Determine the (x, y) coordinate at the center of the cell enclosing the given text.  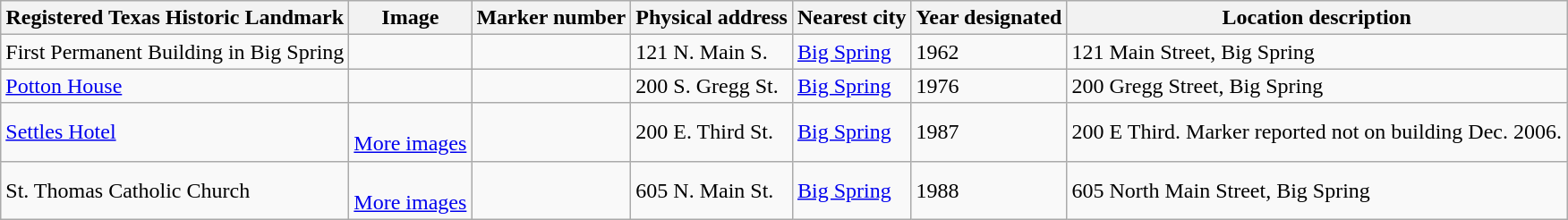
Settles Hotel (175, 132)
Year designated (989, 18)
Potton House (175, 86)
Marker number (551, 18)
605 North Main Street, Big Spring (1317, 190)
200 Gregg Street, Big Spring (1317, 86)
200 E Third. Marker reported not on building Dec. 2006. (1317, 132)
121 N. Main S. (712, 52)
1988 (989, 190)
1976 (989, 86)
1987 (989, 132)
St. Thomas Catholic Church (175, 190)
605 N. Main St. (712, 190)
Location description (1317, 18)
121 Main Street, Big Spring (1317, 52)
200 S. Gregg St. (712, 86)
Registered Texas Historic Landmark (175, 18)
Image (410, 18)
1962 (989, 52)
First Permanent Building in Big Spring (175, 52)
Physical address (712, 18)
Nearest city (852, 18)
200 E. Third St. (712, 132)
